Return (X, Y) of the center of cell containing provided text 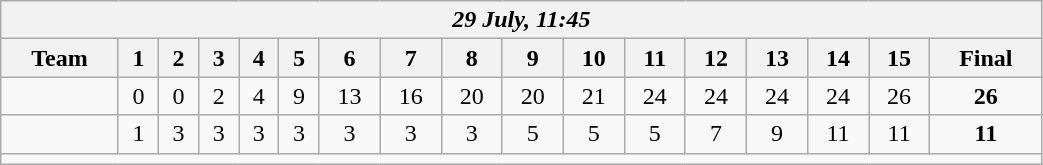
21 (594, 96)
Final (986, 58)
29 July, 11:45 (522, 20)
8 (472, 58)
10 (594, 58)
6 (350, 58)
15 (900, 58)
14 (838, 58)
12 (716, 58)
Team (60, 58)
16 (410, 96)
